Identify which cell holds the provided text, then report its [x, y] central coordinate. 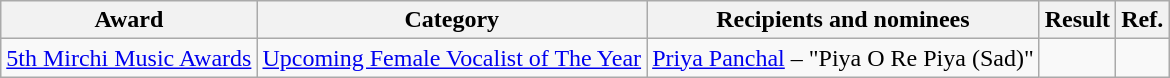
Result [1077, 20]
Recipients and nominees [844, 20]
Ref. [1142, 20]
5th Mirchi Music Awards [129, 58]
Award [129, 20]
Priya Panchal – "Piya O Re Piya (Sad)" [844, 58]
Upcoming Female Vocalist of The Year [452, 58]
Category [452, 20]
